Identify which cell holds the provided text, then report its (x, y) central coordinate. 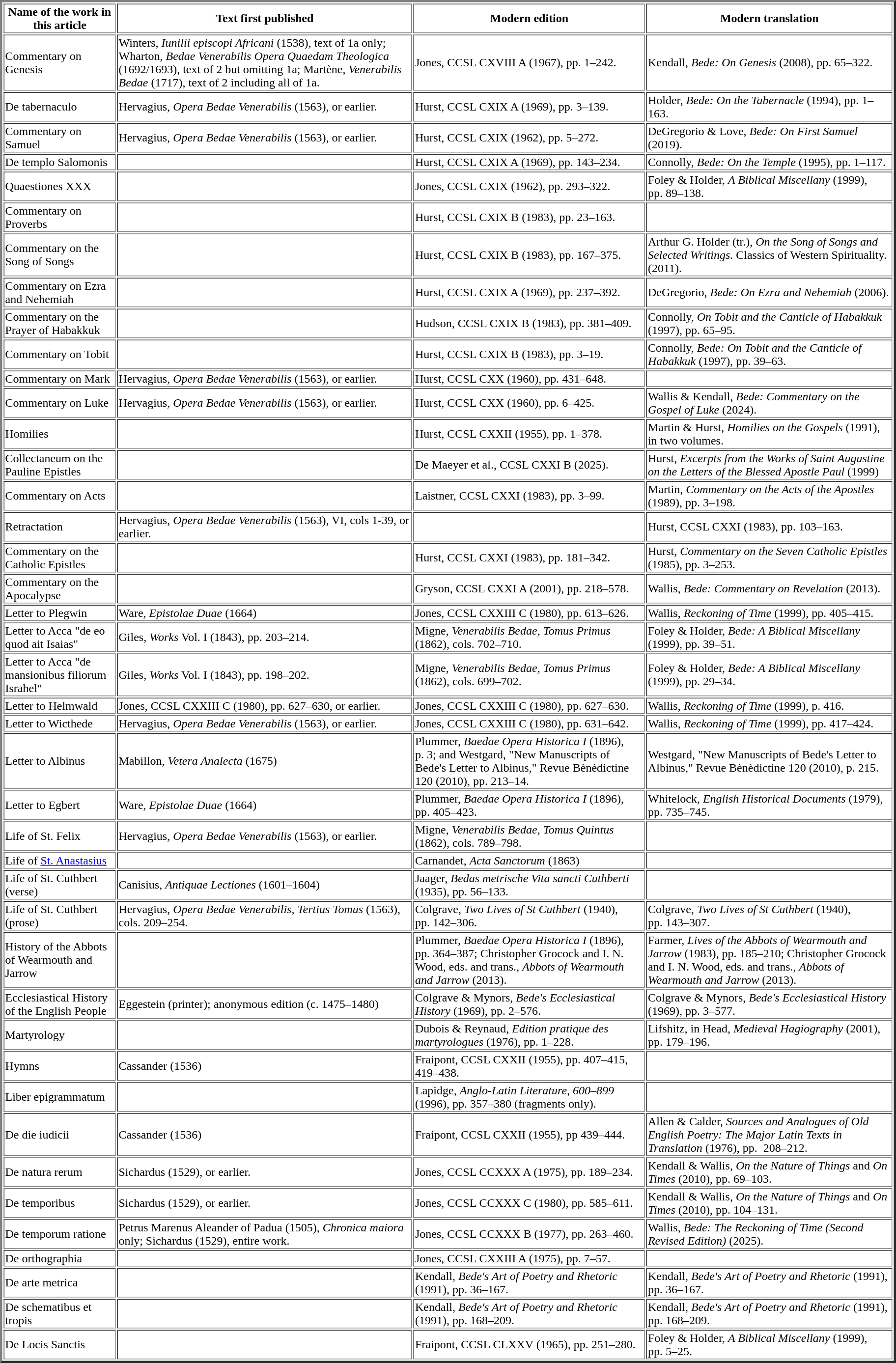
Wallis, Bede: Commentary on Revelation (2013). (769, 588)
Jones, CCSL CCXXX A (1975), pp. 189–234. (530, 1172)
Connolly, Bede: On Tobit and the Canticle of Habakkuk (1997), pp. 39–63. (769, 355)
Foley & Holder, Bede: A Biblical Miscellany (1999), pp. 29–34. (769, 675)
De natura rerum (60, 1172)
Commentary on Samuel (60, 138)
Hurst, CCSL CXXII (1955), pp. 1–378. (530, 434)
Jones, CCSL CXXIII C (1980), pp. 627–630. (530, 705)
Lifshitz, in Head, Medieval Hagiography (2001), pp. 179–196. (769, 1035)
Giles, Works Vol. I (1843), pp. 203–214. (265, 638)
Jones, CCSL CXXIII A (1975), pp. 7–57. (530, 1258)
Foley & Holder, Bede: A Biblical Miscellany (1999), pp. 39–51. (769, 638)
Jaager, Bedas metrische Vita sancti Cuthberti (1935), pp. 56–133. (530, 885)
Life of St. Anastasius (60, 861)
Canisius, Antiquae Lectiones (1601–1604) (265, 885)
DeGregorio, Bede: On Ezra and Nehemiah (2006). (769, 293)
Hurst, CCSL CXIX A (1969), pp. 3–139. (530, 107)
Lapidge, Anglo-Latin Literature, 600–899 (1996), pp. 357–380 (fragments only). (530, 1097)
Hurst, CCSL CXIX A (1969), pp. 143–234. (530, 162)
Wallis, Reckoning of Time (1999), p. 416. (769, 705)
Wallis, Reckoning of Time (1999), pp. 405–415. (769, 613)
Commentary on the Prayer of Habakkuk (60, 323)
Carnandet, Acta Sanctorum (1863) (530, 861)
Homilies (60, 434)
De Maeyer et al., CCSL CXXI B (2025). (530, 465)
Life of St. Cuthbert (verse) (60, 885)
Letter to Helmwald (60, 705)
Whitelock, English Historical Documents (1979), pp. 735–745. (769, 806)
Commentary on the Song of Songs (60, 255)
Commentary on Tobit (60, 355)
Hurst, CCSL CXXI (1983), pp. 103–163. (769, 527)
Hurst, CCSL CXIX (1962), pp. 5–272. (530, 138)
DeGregorio & Love, Bede: On First Samuel (2019). (769, 138)
Wallis, Reckoning of Time (1999), pp. 417–424. (769, 723)
Colgrave, Two Lives of St Cuthbert (1940), pp. 143–307. (769, 916)
Migne, Venerabilis Bedae, Tomus Primus (1862), cols. 702–710. (530, 638)
De tabernaculo (60, 107)
Jones, CCSL CXXIII C (1980), pp. 631–642. (530, 723)
Commentary on Genesis (60, 62)
Name of the work in this article (60, 19)
De templo Salomonis (60, 162)
Hurst, CCSL CXIX B (1983), pp. 3–19. (530, 355)
De temporum ratione (60, 1234)
Text first published (265, 19)
Mabillon, Vetera Analecta (1675) (265, 761)
Hervagius, Opera Bedae Venerabilis, Tertius Tomus (1563), cols. 209–254. (265, 916)
Colgrave & Mynors, Bede's Ecclesiastical History (1969), pp. 2–576. (530, 1004)
De schematibus et tropis (60, 1313)
Commentary on the Catholic Epistles (60, 558)
Letter to Egbert (60, 806)
Jones, CCSL CXXIII C (1980), pp. 627–630, or earlier. (265, 705)
Allen & Calder, Sources and Analogues of Old English Poetry: The Major Latin Texts in Translation (1976), pp. 208–212. (769, 1135)
Fraipont, CCSL CXXII (1955), pp. 407–415, 419–438. (530, 1066)
De orthographia (60, 1258)
Westgard, "New Manuscripts of Bede's Letter to Albinus," Revue Bènèdictine 120 (2010), p. 215. (769, 761)
Commentary on Proverbs (60, 217)
Martyrology (60, 1035)
Letter to Plegwin (60, 613)
Hymns (60, 1066)
Quaestiones XXX (60, 187)
Eggestein (printer); anonymous edition (c. 1475–1480) (265, 1004)
Fraipont, CCSL CXXII (1955), pp 439–444. (530, 1135)
Hurst, CCSL CXIX B (1983), pp. 167–375. (530, 255)
Connolly, Bede: On the Temple (1995), pp. 1–117. (769, 162)
Hurst, CCSL CXIX B (1983), pp. 23–163. (530, 217)
Commentary on Luke (60, 403)
Commentary on Ezra and Nehemiah (60, 293)
Jones, CCSL CXXIII C (1980), pp. 613–626. (530, 613)
De Locis Sanctis (60, 1345)
Wallis & Kendall, Bede: Commentary on the Gospel of Luke (2024). (769, 403)
Hurst, CCSL CXIX A (1969), pp. 237–392. (530, 293)
Commentary on the Apocalypse (60, 588)
Liber epigrammatum (60, 1097)
Foley & Holder, A Biblical Miscellany (1999), pp. 5–25. (769, 1345)
Martin & Hurst, Homilies on the Gospels (1991), in two volumes. (769, 434)
Connolly, On Tobit and the Canticle of Habakkuk (1997), pp. 65–95. (769, 323)
Plummer, Baedae Opera Historica I (1896), pp. 405–423. (530, 806)
De die iudicii (60, 1135)
Foley & Holder, A Biblical Miscellany (1999), pp. 89–138. (769, 187)
Hurst, CCSL CXX (1960), pp. 431–648. (530, 378)
Arthur G. Holder (tr.), On the Song of Songs and Selected Writings. Classics of Western Spirituality. (2011). (769, 255)
Kendall & Wallis, On the Nature of Things and On Times (2010), pp. 104–131. (769, 1203)
Commentary on Mark (60, 378)
History of the Abbots of Wearmouth and Jarrow (60, 960)
Holder, Bede: On the Tabernacle (1994), pp. 1–163. (769, 107)
Modern edition (530, 19)
Hurst, CCSL CXXI (1983), pp. 181–342. (530, 558)
Colgrave & Mynors, Bede's Ecclesiastical History (1969), pp. 3–577. (769, 1004)
Martin, Commentary on the Acts of the Apostles (1989), pp. 3–198. (769, 496)
Kendall, Bede: On Genesis (2008), pp. 65–322. (769, 62)
Laistner, CCSL CXXI (1983), pp. 3–99. (530, 496)
Gryson, CCSL CXXI A (2001), pp. 218–578. (530, 588)
Jones, CCSL CCXXX C (1980), pp. 585–611. (530, 1203)
Ecclesiastical History of the English People (60, 1004)
Petrus Marenus Aleander of Padua (1505), Chronica maiora only; Sichardus (1529), entire work. (265, 1234)
Fraipont, CCSL CLXXV (1965), pp. 251–280. (530, 1345)
Colgrave, Two Lives of St Cuthbert (1940), pp. 142–306. (530, 916)
Commentary on Acts (60, 496)
De temporibus (60, 1203)
Hurst, CCSL CXX (1960), pp. 6–425. (530, 403)
Jones, CCSL CXIX (1962), pp. 293–322. (530, 187)
Retractation (60, 527)
Letter to Wicthede (60, 723)
Migne, Venerabilis Bedae, Tomus Primus (1862), cols. 699–702. (530, 675)
Hurst, Commentary on the Seven Catholic Epistles (1985), pp. 3–253. (769, 558)
Giles, Works Vol. I (1843), pp. 198–202. (265, 675)
Jones, CCSL CCXXX B (1977), pp. 263–460. (530, 1234)
Hurst, Excerpts from the Works of Saint Augustine on the Letters of the Blessed Apostle Paul (1999) (769, 465)
Kendall & Wallis, On the Nature of Things and On Times (2010), pp. 69–103. (769, 1172)
Plummer, Baedae Opera Historica I (1896), pp. 364–387; Christopher Grocock and I. N. Wood, eds. and trans., Abbots of Wearmouth and Jarrow (2013). (530, 960)
Hervagius, Opera Bedae Venerabilis (1563), VI, cols 1-39, or earlier. (265, 527)
Letter to Acca "de mansionibus filiorum Israhel" (60, 675)
Life of St. Cuthbert (prose) (60, 916)
Wallis, Bede: The Reckoning of Time (Second Revised Edition) (2025). (769, 1234)
Hudson, CCSL CXIX B (1983), pp. 381–409. (530, 323)
Dubois & Reynaud, Edition pratique des martyrologues (1976), pp. 1–228. (530, 1035)
Collectaneum on the Pauline Epistles (60, 465)
Letter to Acca "de eo quod ait Isaias" (60, 638)
Letter to Albinus (60, 761)
De arte metrica (60, 1283)
Jones, CCSL CXVIII A (1967), pp. 1–242. (530, 62)
Migne, Venerabilis Bedae, Tomus Quintus (1862), cols. 789–798. (530, 836)
Life of St. Felix (60, 836)
Modern translation (769, 19)
